Search for the cell housing the specified text and yield its (X, Y) center coordinate. 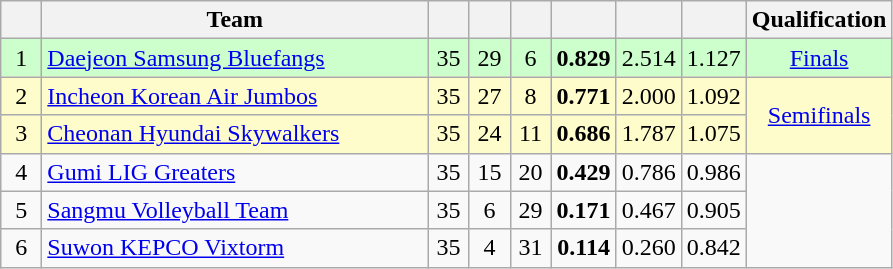
0.829 (584, 58)
Team (235, 20)
3 (22, 134)
Incheon Korean Air Jumbos (235, 96)
Sangmu Volleyball Team (235, 210)
2.514 (648, 58)
15 (490, 172)
0.786 (648, 172)
0.429 (584, 172)
Semifinals (819, 115)
1.127 (714, 58)
5 (22, 210)
1.787 (648, 134)
0.171 (584, 210)
27 (490, 96)
0.467 (648, 210)
2 (22, 96)
1.092 (714, 96)
0.771 (584, 96)
Qualification (819, 20)
11 (530, 134)
0.260 (648, 248)
Suwon KEPCO Vixtorm (235, 248)
2.000 (648, 96)
Cheonan Hyundai Skywalkers (235, 134)
0.986 (714, 172)
1.075 (714, 134)
24 (490, 134)
Gumi LIG Greaters (235, 172)
1 (22, 58)
0.686 (584, 134)
0.842 (714, 248)
0.905 (714, 210)
0.114 (584, 248)
8 (530, 96)
20 (530, 172)
Finals (819, 58)
31 (530, 248)
Daejeon Samsung Bluefangs (235, 58)
